Extract the [x, y] coordinate from the center of the cell holding the provided text.  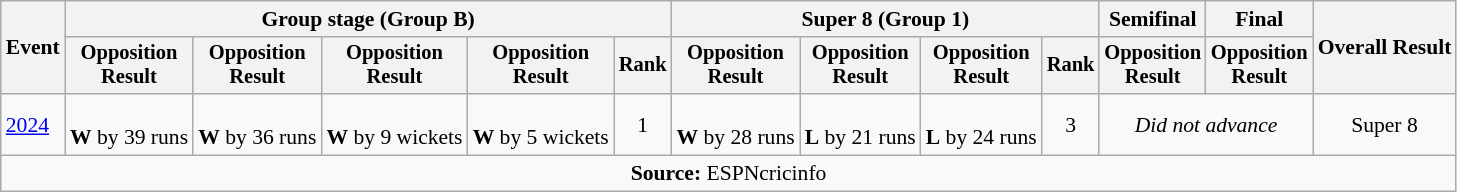
Final [1260, 19]
3 [1071, 124]
W by 28 runs [735, 124]
Event [33, 48]
Semifinal [1152, 19]
Super 8 [1385, 124]
W by 39 runs [129, 124]
W by 5 wickets [541, 124]
Source: ESPNcricinfo [729, 174]
Did not advance [1206, 124]
W by 9 wickets [394, 124]
1 [643, 124]
Group stage (Group B) [368, 19]
2024 [33, 124]
L by 24 runs [982, 124]
Overall Result [1385, 48]
W by 36 runs [257, 124]
L by 21 runs [860, 124]
Super 8 (Group 1) [885, 19]
